Return the (x, y) coordinate for the center point of the cell that contains the specified text.  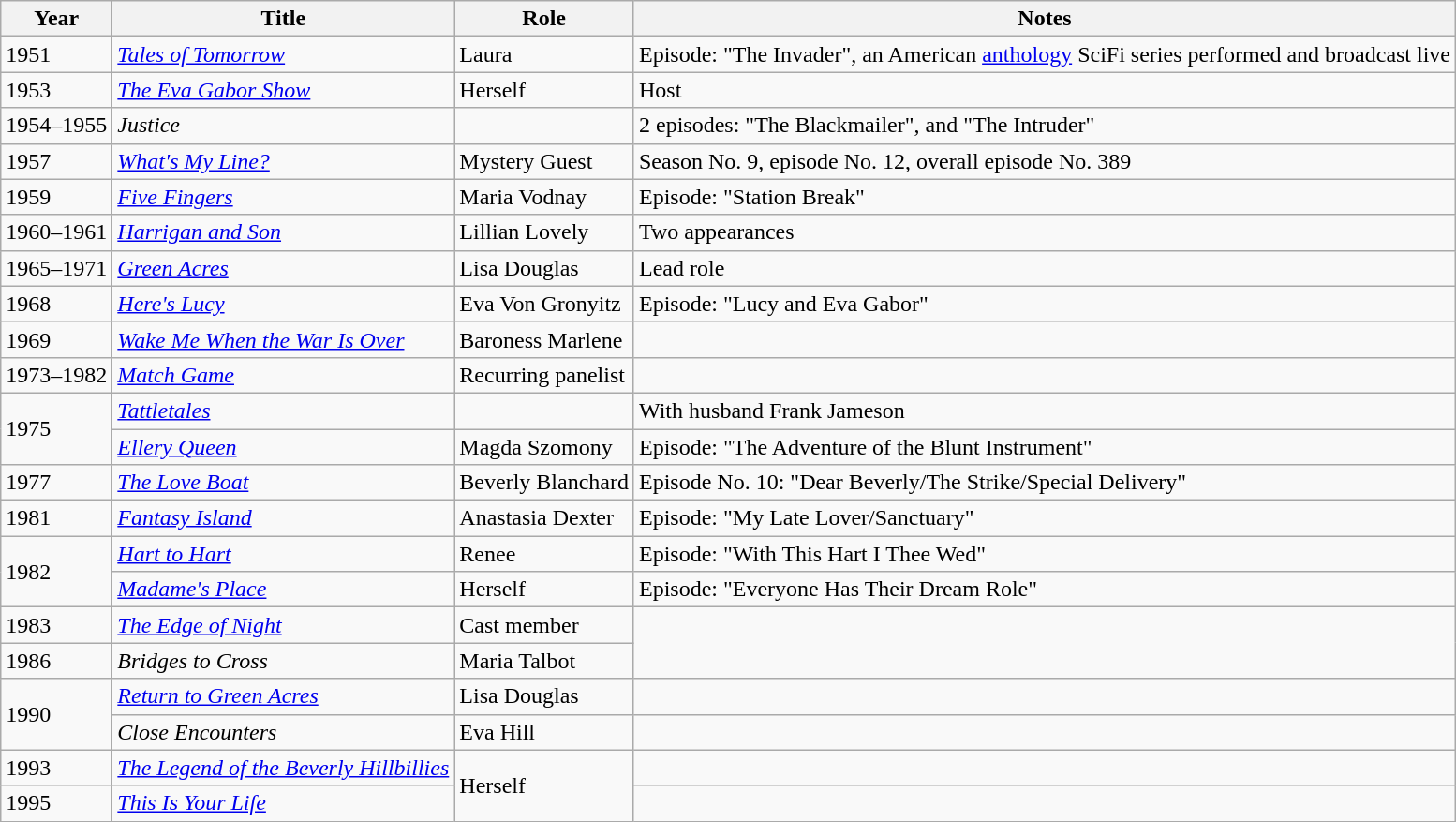
1951 (56, 54)
Tattletales (283, 411)
1965–1971 (56, 268)
1969 (56, 339)
The Love Boat (283, 483)
Tales of Tomorrow (283, 54)
Lillian Lovely (544, 232)
Beverly Blanchard (544, 483)
Here's Lucy (283, 304)
The Legend of the Beverly Hillbillies (283, 768)
The Eva Gabor Show (283, 90)
1957 (56, 161)
Episode: "The Invader", an American anthology SciFi series performed and broadcast live (1044, 54)
Madame's Place (283, 590)
1983 (56, 625)
Title (283, 19)
Eva Hill (544, 732)
1959 (56, 197)
Fantasy Island (283, 518)
1990 (56, 714)
Recurring panelist (544, 375)
Harrigan and Son (283, 232)
Episode: "With This Hart I Thee Wed" (1044, 554)
Episode: "Lucy and Eva Gabor" (1044, 304)
Mystery Guest (544, 161)
Bridges to Cross (283, 661)
Five Fingers (283, 197)
Eva Von Gronyitz (544, 304)
Notes (1044, 19)
Baroness Marlene (544, 339)
Cast member (544, 625)
Role (544, 19)
Episode: "Station Break" (1044, 197)
1954–1955 (56, 126)
1953 (56, 90)
1982 (56, 572)
Episode: "Everyone Has Their Dream Role" (1044, 590)
This Is Your Life (283, 803)
Maria Vodnay (544, 197)
1993 (56, 768)
The Edge of Night (283, 625)
1975 (56, 428)
Ellery Queen (283, 447)
Justice (283, 126)
Close Encounters (283, 732)
1995 (56, 803)
What's My Line? (283, 161)
Host (1044, 90)
1973–1982 (56, 375)
Return to Green Acres (283, 696)
Episode No. 10: "Dear Beverly/The Strike/Special Delivery" (1044, 483)
1977 (56, 483)
With husband Frank Jameson (1044, 411)
Green Acres (283, 268)
1986 (56, 661)
Hart to Hart (283, 554)
Episode: "My Late Lover/Sanctuary" (1044, 518)
Year (56, 19)
Renee (544, 554)
2 episodes: "The Blackmailer", and "The Intruder" (1044, 126)
1981 (56, 518)
Episode: "The Adventure of the Blunt Instrument" (1044, 447)
Two appearances (1044, 232)
Lead role (1044, 268)
Wake Me When the War Is Over (283, 339)
1960–1961 (56, 232)
Magda Szomony (544, 447)
Match Game (283, 375)
Laura (544, 54)
Anastasia Dexter (544, 518)
Season No. 9, episode No. 12, overall episode No. 389 (1044, 161)
Maria Talbot (544, 661)
1968 (56, 304)
